Find where the given text appears and provide that cell's center as [x, y] coordinate. 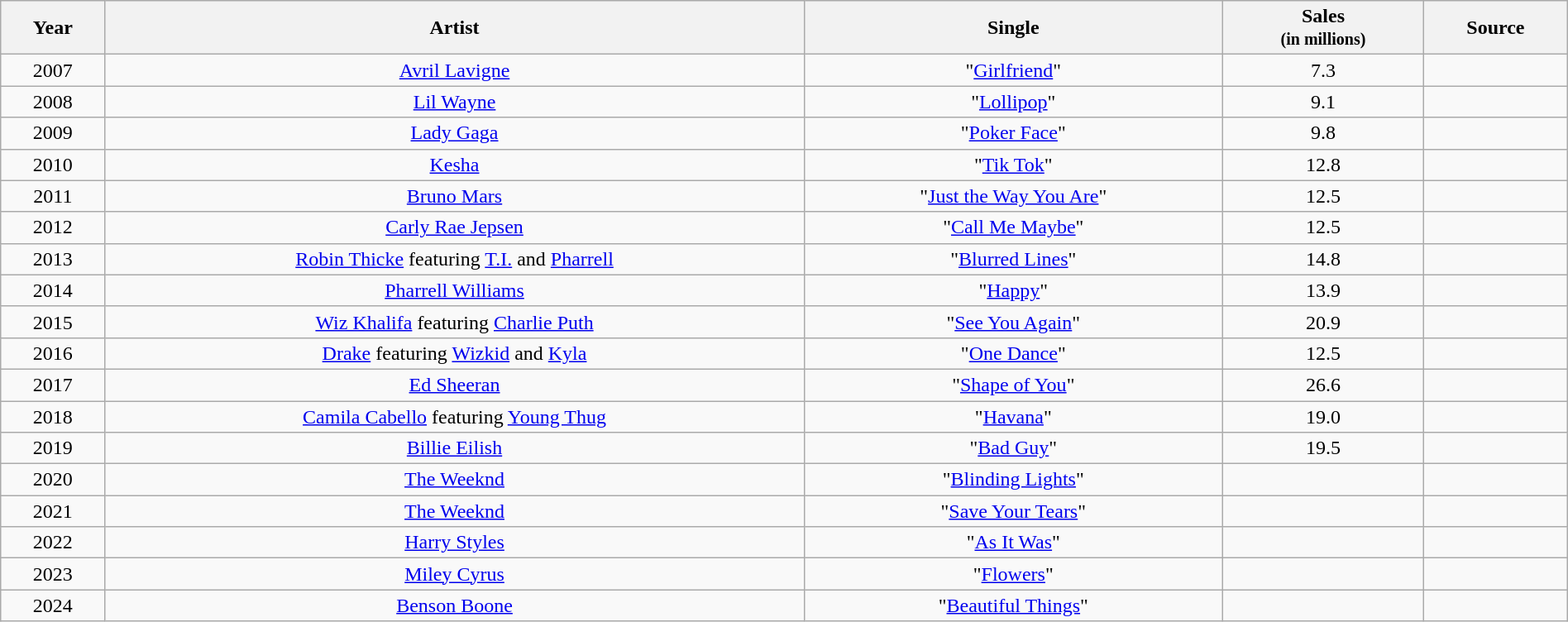
2010 [53, 165]
20.9 [1323, 322]
Camila Cabello featuring Young Thug [455, 416]
26.6 [1323, 385]
Single [1013, 28]
Year [53, 28]
"Flowers" [1013, 574]
"Blinding Lights" [1013, 480]
"Save Your Tears" [1013, 511]
Lady Gaga [455, 133]
Benson Boone [455, 605]
2014 [53, 290]
2021 [53, 511]
9.1 [1323, 102]
14.8 [1323, 259]
"Poker Face" [1013, 133]
"As It Was" [1013, 543]
Miley Cyrus [455, 574]
Artist [455, 28]
"One Dance" [1013, 353]
Bruno Mars [455, 196]
2011 [53, 196]
"Bad Guy" [1013, 448]
"Beautiful Things" [1013, 605]
2016 [53, 353]
2017 [53, 385]
"See You Again" [1013, 322]
9.8 [1323, 133]
Drake featuring Wizkid and Kyla [455, 353]
"Just the Way You Are" [1013, 196]
Pharrell Williams [455, 290]
Kesha [455, 165]
2015 [53, 322]
Lil Wayne [455, 102]
2007 [53, 70]
"Happy" [1013, 290]
2023 [53, 574]
19.5 [1323, 448]
12.8 [1323, 165]
"Call Me Maybe" [1013, 227]
13.9 [1323, 290]
"Shape of You" [1013, 385]
2008 [53, 102]
2009 [53, 133]
Sales(in millions) [1323, 28]
Source [1496, 28]
"Tik Tok" [1013, 165]
"Blurred Lines" [1013, 259]
2024 [53, 605]
Billie Eilish [455, 448]
"Lollipop" [1013, 102]
Carly Rae Jepsen [455, 227]
7.3 [1323, 70]
Harry Styles [455, 543]
2019 [53, 448]
"Havana" [1013, 416]
Ed Sheeran [455, 385]
Avril Lavigne [455, 70]
2012 [53, 227]
19.0 [1323, 416]
Wiz Khalifa featuring Charlie Puth [455, 322]
2020 [53, 480]
Robin Thicke featuring T.I. and Pharrell [455, 259]
2018 [53, 416]
"Girlfriend" [1013, 70]
2022 [53, 543]
2013 [53, 259]
